Detect which cell encompasses the target text, then output its [X, Y] center coordinate. 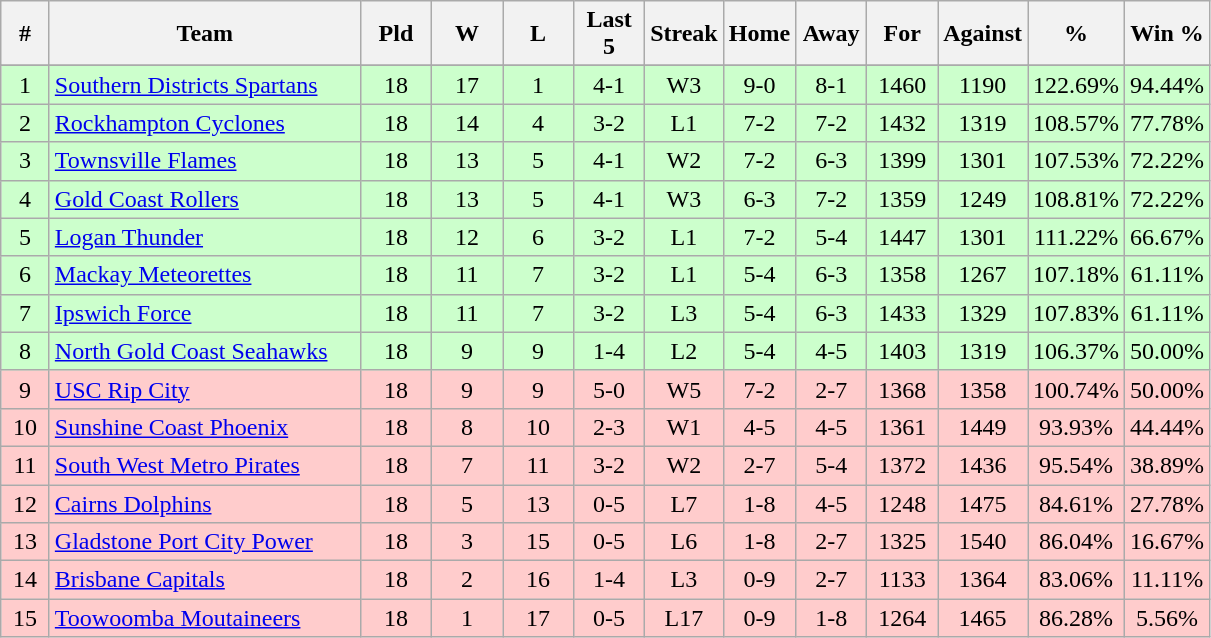
1465 [983, 618]
11.11% [1168, 580]
1403 [902, 351]
1249 [983, 199]
W5 [684, 389]
Home [759, 34]
16.67% [1168, 542]
1447 [902, 237]
83.06% [1076, 580]
1329 [983, 313]
Gold Coast Rollers [204, 199]
9-0 [759, 85]
111.22% [1076, 237]
84.61% [1076, 503]
86.04% [1076, 542]
L2 [684, 351]
W1 [684, 427]
93.93% [1076, 427]
95.54% [1076, 465]
1432 [902, 123]
L7 [684, 503]
1359 [902, 199]
107.53% [1076, 161]
1436 [983, 465]
USC Rip City [204, 389]
66.67% [1168, 237]
Mackay Meteorettes [204, 275]
Last 5 [610, 34]
Pld [396, 34]
1190 [983, 85]
27.78% [1168, 503]
5.56% [1168, 618]
1449 [983, 427]
1133 [902, 580]
L17 [684, 618]
Team [204, 34]
122.69% [1076, 85]
Away [832, 34]
Toowoomba Moutaineers [204, 618]
L [538, 34]
Win % [1168, 34]
North Gold Coast Seahawks [204, 351]
1475 [983, 503]
Ipswich Force [204, 313]
108.57% [1076, 123]
Logan Thunder [204, 237]
Cairns Dolphins [204, 503]
106.37% [1076, 351]
Sunshine Coast Phoenix [204, 427]
8-1 [832, 85]
38.89% [1168, 465]
1364 [983, 580]
Townsville Flames [204, 161]
1264 [902, 618]
Streak [684, 34]
94.44% [1168, 85]
77.78% [1168, 123]
# [26, 34]
Rockhampton Cyclones [204, 123]
1267 [983, 275]
1361 [902, 427]
Brisbane Capitals [204, 580]
Against [983, 34]
W [466, 34]
107.83% [1076, 313]
86.28% [1076, 618]
1540 [983, 542]
2-3 [610, 427]
5-0 [610, 389]
For [902, 34]
1372 [902, 465]
16 [538, 580]
108.81% [1076, 199]
South West Metro Pirates [204, 465]
1399 [902, 161]
1368 [902, 389]
100.74% [1076, 389]
1248 [902, 503]
44.44% [1168, 427]
1433 [902, 313]
1325 [902, 542]
% [1076, 34]
Southern Districts Spartans [204, 85]
1460 [902, 85]
107.18% [1076, 275]
L6 [684, 542]
Gladstone Port City Power [204, 542]
